Capture the cell that displays the provided text and extract its (x, y) central coordinate. 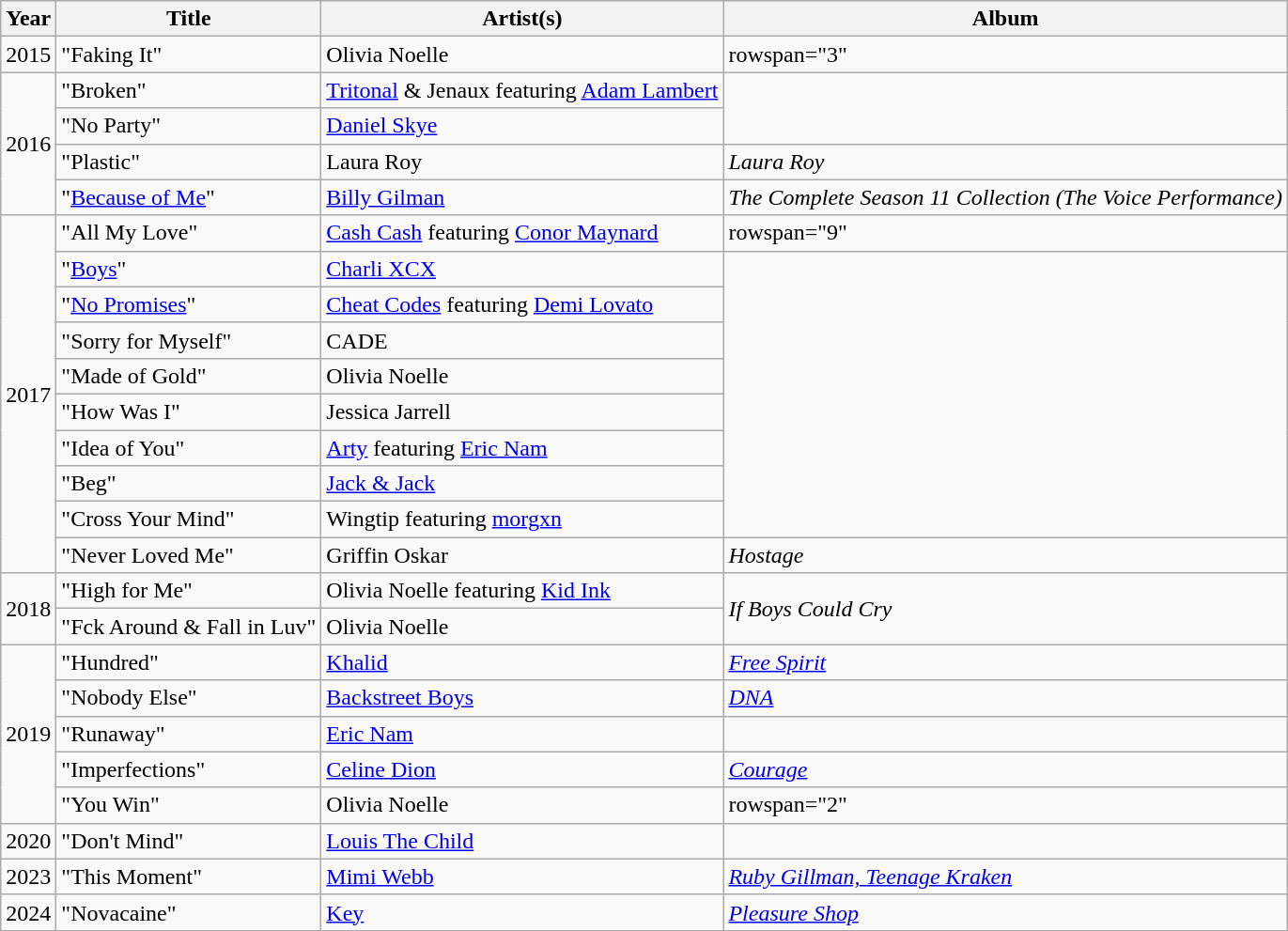
2024 (28, 912)
Wingtip featuring morgxn (522, 520)
2015 (28, 54)
"Fck Around & Fall in Luv" (189, 627)
Charli XCX (522, 269)
Cheat Codes featuring Demi Lovato (522, 304)
"You Win" (189, 805)
Daniel Skye (522, 126)
"Faking It" (189, 54)
CADE (522, 340)
DNA (1005, 698)
2017 (28, 395)
Tritonal & Jenaux featuring Adam Lambert (522, 90)
"Runaway" (189, 734)
"Never Loved Me" (189, 555)
Jessica Jarrell (522, 411)
"No Promises" (189, 304)
Artist(s) (522, 19)
"Idea of You" (189, 448)
Key (522, 912)
Eric Nam (522, 734)
Hostage (1005, 555)
rowspan="9" (1005, 233)
"Cross Your Mind" (189, 520)
"Beg" (189, 484)
Ruby Gillman, Teenage Kraken (1005, 877)
Louis The Child (522, 841)
"Imperfections" (189, 769)
"This Moment" (189, 877)
Arty featuring Eric Nam (522, 448)
"High for Me" (189, 591)
2018 (28, 609)
Celine Dion (522, 769)
Jack & Jack (522, 484)
"Broken" (189, 90)
2020 (28, 841)
"Made of Gold" (189, 376)
2016 (28, 144)
2023 (28, 877)
Pleasure Shop (1005, 912)
Album (1005, 19)
"How Was I" (189, 411)
"Sorry for Myself" (189, 340)
The Complete Season 11 Collection (The Voice Performance) (1005, 197)
"No Party" (189, 126)
"Don't Mind" (189, 841)
"Nobody Else" (189, 698)
Courage (1005, 769)
Free Spirit (1005, 662)
Khalid (522, 662)
"Hundred" (189, 662)
Mimi Webb (522, 877)
"Boys" (189, 269)
If Boys Could Cry (1005, 609)
"Because of Me" (189, 197)
Olivia Noelle featuring Kid Ink (522, 591)
rowspan="2" (1005, 805)
Title (189, 19)
"Novacaine" (189, 912)
2019 (28, 734)
Year (28, 19)
Griffin Oskar (522, 555)
Cash Cash featuring Conor Maynard (522, 233)
"All My Love" (189, 233)
Billy Gilman (522, 197)
"Plastic" (189, 162)
Backstreet Boys (522, 698)
rowspan="3" (1005, 54)
